Search for the cell housing the specified text and yield its (x, y) center coordinate. 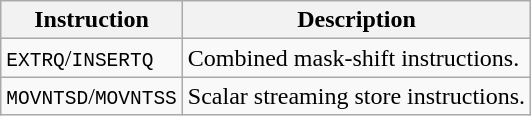
MOVNTSD/MOVNTSS (92, 96)
Scalar streaming store instructions. (356, 96)
Combined mask-shift instructions. (356, 58)
Description (356, 20)
EXTRQ/INSERTQ (92, 58)
Instruction (92, 20)
